Provide the [x, y] coordinate of the cell's center where the given text is located.  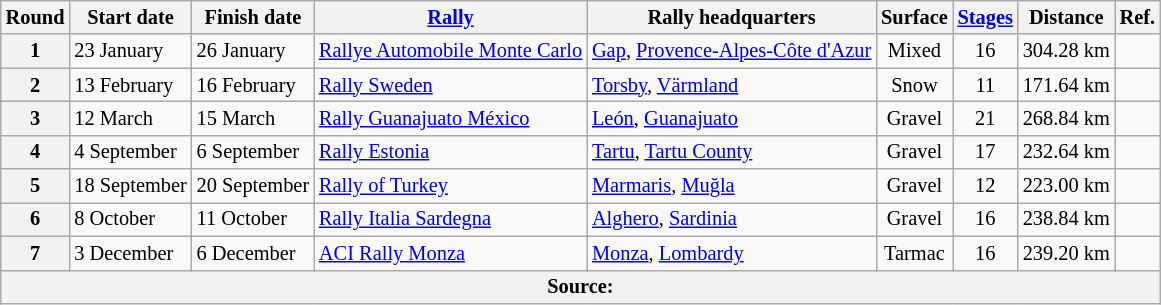
239.20 km [1066, 253]
18 September [130, 186]
20 September [253, 186]
7 [36, 253]
223.00 km [1066, 186]
4 September [130, 152]
6 [36, 219]
Rally headquarters [732, 17]
23 January [130, 51]
8 October [130, 219]
Tartu, Tartu County [732, 152]
Surface [914, 17]
17 [986, 152]
232.64 km [1066, 152]
Finish date [253, 17]
Source: [580, 287]
Torsby, Värmland [732, 85]
11 October [253, 219]
13 February [130, 85]
Distance [1066, 17]
21 [986, 118]
268.84 km [1066, 118]
304.28 km [1066, 51]
Rallye Automobile Monte Carlo [450, 51]
Rally Estonia [450, 152]
Rally Italia Sardegna [450, 219]
Ref. [1138, 17]
ACI Rally Monza [450, 253]
Tarmac [914, 253]
6 December [253, 253]
12 [986, 186]
1 [36, 51]
Snow [914, 85]
3 [36, 118]
Mixed [914, 51]
16 February [253, 85]
Rally [450, 17]
26 January [253, 51]
Rally Guanajuato México [450, 118]
Gap, Provence-Alpes-Côte d'Azur [732, 51]
15 March [253, 118]
Stages [986, 17]
Marmaris, Muğla [732, 186]
León, Guanajuato [732, 118]
Rally of Turkey [450, 186]
5 [36, 186]
Monza, Lombardy [732, 253]
2 [36, 85]
Start date [130, 17]
3 December [130, 253]
12 March [130, 118]
Rally Sweden [450, 85]
238.84 km [1066, 219]
171.64 km [1066, 85]
Round [36, 17]
4 [36, 152]
11 [986, 85]
6 September [253, 152]
Alghero, Sardinia [732, 219]
